Extract the [X, Y] coordinate from the center of the cell holding the provided text.  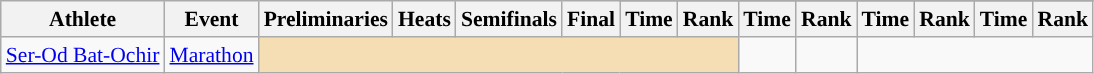
Heats [424, 19]
Athlete [83, 19]
Event [212, 19]
Final [591, 19]
Marathon [212, 55]
Preliminaries [326, 19]
Ser-Od Bat-Ochir [83, 55]
Semifinals [509, 19]
